For the text-containing cell, return its midpoint in [X, Y] coordinate format. 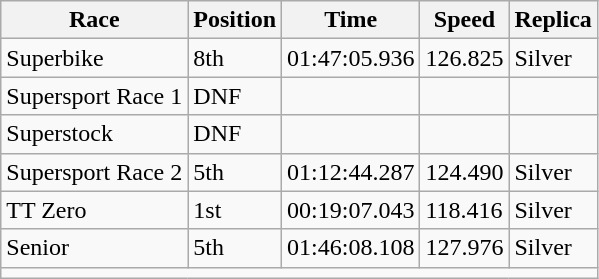
Supersport Race 1 [94, 96]
Replica [553, 20]
Time [351, 20]
01:47:05.936 [351, 58]
8th [235, 58]
Superbike [94, 58]
00:19:07.043 [351, 210]
01:12:44.287 [351, 172]
118.416 [464, 210]
1st [235, 210]
Senior [94, 248]
126.825 [464, 58]
Race [94, 20]
TT Zero [94, 210]
124.490 [464, 172]
127.976 [464, 248]
Speed [464, 20]
01:46:08.108 [351, 248]
Position [235, 20]
Superstock [94, 134]
Supersport Race 2 [94, 172]
